Pinpoint the cell where the given text exists, returning its [x, y] midpoint coordinate. 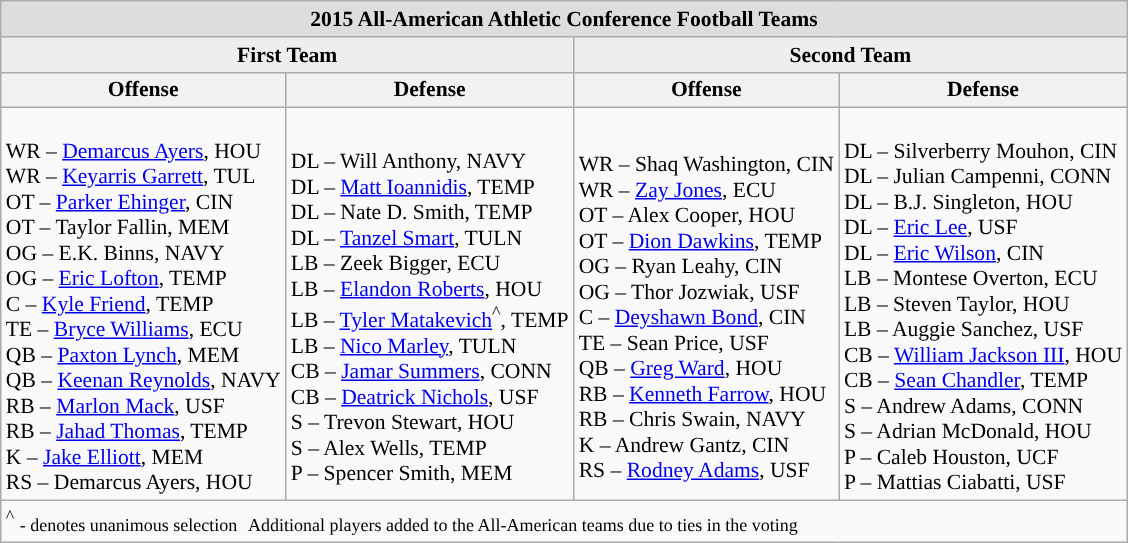
First Team [288, 55]
2015 All-American Athletic Conference Football Teams [564, 19]
^ - denotes unanimous selection Additional players added to the All-American teams due to ties in the voting [564, 522]
Second Team [850, 55]
